Find where the given text appears and provide that cell's center as [x, y] coordinate. 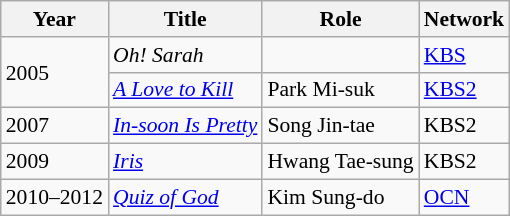
In-soon Is Pretty [185, 126]
Iris [185, 162]
Song Jin-tae [340, 126]
2010–2012 [54, 197]
Quiz of God [185, 197]
Title [185, 19]
Kim Sung-do [340, 197]
Year [54, 19]
2009 [54, 162]
Network [464, 19]
2005 [54, 72]
Oh! Sarah [185, 55]
Park Mi-suk [340, 90]
A Love to Kill [185, 90]
KBS [464, 55]
Hwang Tae-sung [340, 162]
Role [340, 19]
2007 [54, 126]
OCN [464, 197]
